Provide the [X, Y] coordinate of the cell's center where the given text is located.  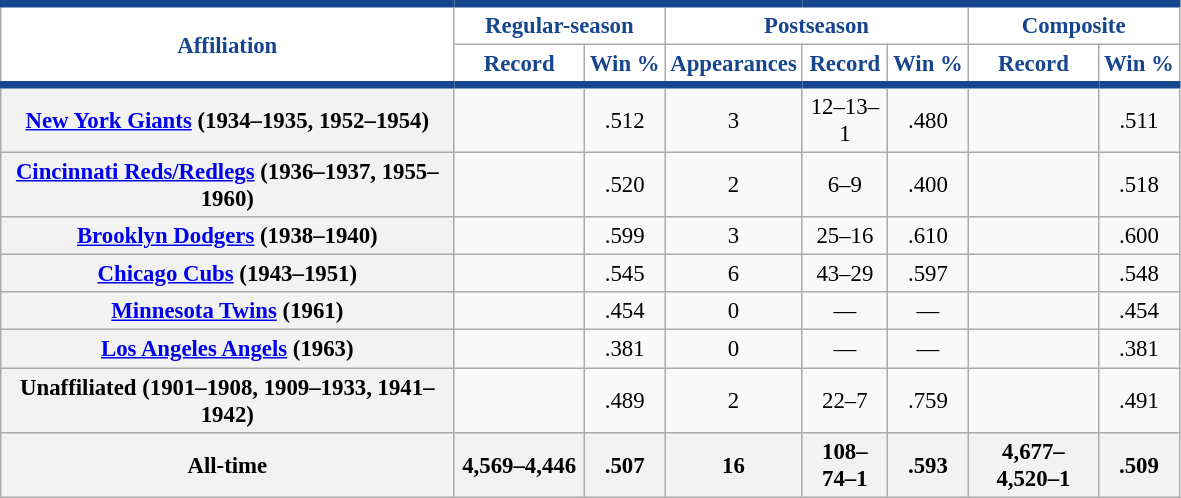
Affiliation [228, 44]
.600 [1139, 236]
Regular-season [560, 24]
.512 [624, 119]
.507 [624, 464]
.610 [928, 236]
Composite [1074, 24]
4,677–4,520–1 [1034, 464]
.509 [1139, 464]
Brooklyn Dodgers (1938–1940) [228, 236]
Cincinnati Reds/Redlegs (1936–1937, 1955–1960) [228, 186]
Appearances [734, 66]
.759 [928, 400]
6 [734, 274]
All-time [228, 464]
.518 [1139, 186]
.480 [928, 119]
.548 [1139, 274]
Chicago Cubs (1943–1951) [228, 274]
Los Angeles Angels (1963) [228, 349]
.597 [928, 274]
22–7 [845, 400]
.489 [624, 400]
.593 [928, 464]
6–9 [845, 186]
Unaffiliated (1901–1908, 1909–1933, 1941–1942) [228, 400]
16 [734, 464]
Postseason [816, 24]
New York Giants (1934–1935, 1952–1954) [228, 119]
.400 [928, 186]
12–13–1 [845, 119]
.520 [624, 186]
.491 [1139, 400]
.599 [624, 236]
4,569–4,446 [520, 464]
43–29 [845, 274]
.545 [624, 274]
Minnesota Twins (1961) [228, 311]
108–74–1 [845, 464]
25–16 [845, 236]
.511 [1139, 119]
